Identify which cell holds the provided text, then report its [X, Y] central coordinate. 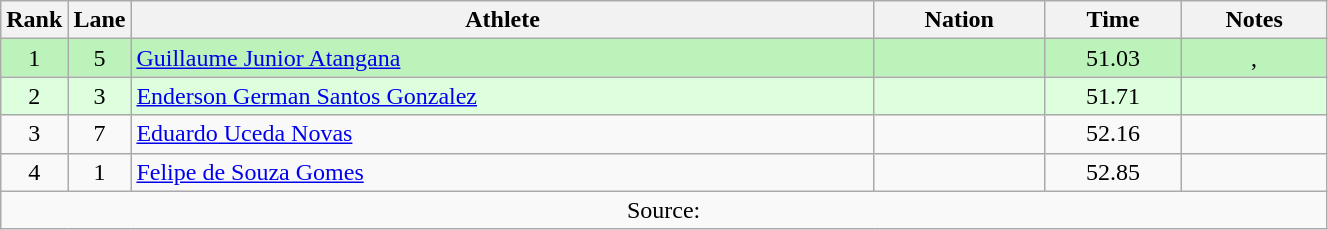
Source: [664, 210]
Enderson German Santos Gonzalez [502, 96]
52.85 [1113, 172]
2 [34, 96]
52.16 [1113, 134]
Lane [100, 20]
, [1254, 58]
Eduardo Uceda Novas [502, 134]
Athlete [502, 20]
Nation [959, 20]
4 [34, 172]
51.71 [1113, 96]
Time [1113, 20]
Felipe de Souza Gomes [502, 172]
Rank [34, 20]
Notes [1254, 20]
7 [100, 134]
5 [100, 58]
51.03 [1113, 58]
Guillaume Junior Atangana [502, 58]
